Detect which cell encompasses the target text, then output its (x, y) center coordinate. 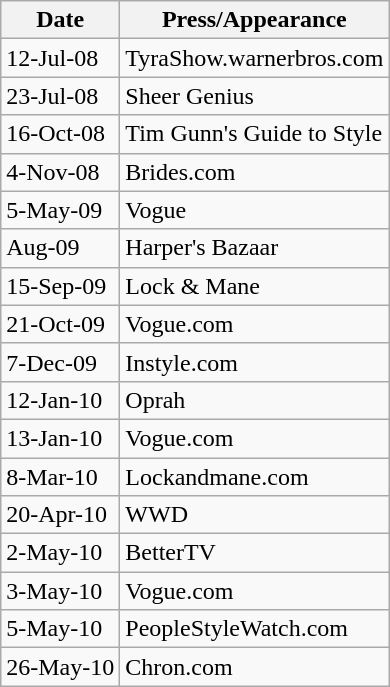
Vogue (254, 210)
BetterTV (254, 553)
PeopleStyleWatch.com (254, 629)
Tim Gunn's Guide to Style (254, 134)
23-Jul-08 (60, 96)
8-Mar-10 (60, 477)
20-Apr-10 (60, 515)
Instyle.com (254, 362)
Sheer Genius (254, 96)
13-Jan-10 (60, 438)
TyraShow.warnerbros.com (254, 58)
12-Jan-10 (60, 400)
7-Dec-09 (60, 362)
12-Jul-08 (60, 58)
Press/Appearance (254, 20)
Lockandmane.com (254, 477)
Harper's Bazaar (254, 248)
16-Oct-08 (60, 134)
Date (60, 20)
5-May-10 (60, 629)
3-May-10 (60, 591)
2-May-10 (60, 553)
4-Nov-08 (60, 172)
Brides.com (254, 172)
5-May-09 (60, 210)
Chron.com (254, 667)
26-May-10 (60, 667)
Oprah (254, 400)
15-Sep-09 (60, 286)
21-Oct-09 (60, 324)
Aug-09 (60, 248)
Lock & Mane (254, 286)
WWD (254, 515)
